From the cell containing the given text, extract its center point as (x, y) coordinate. 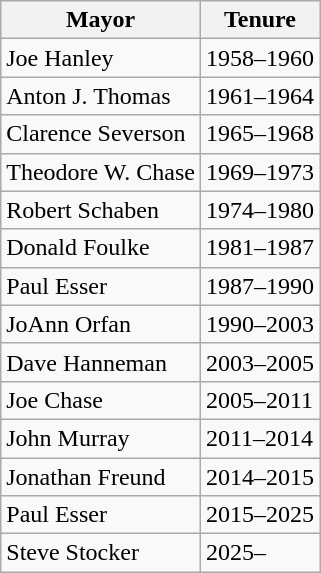
Mayor (101, 20)
Robert Schaben (101, 210)
1958–1960 (260, 58)
1981–1987 (260, 248)
2014–2015 (260, 477)
1969–1973 (260, 172)
1974–1980 (260, 210)
Steve Stocker (101, 553)
Tenure (260, 20)
JoAnn Orfan (101, 324)
2011–2014 (260, 438)
Jonathan Freund (101, 477)
Joe Hanley (101, 58)
2025– (260, 553)
1990–2003 (260, 324)
Theodore W. Chase (101, 172)
1987–1990 (260, 286)
2003–2005 (260, 362)
Clarence Severson (101, 134)
2005–2011 (260, 400)
John Murray (101, 438)
Donald Foulke (101, 248)
Dave Hanneman (101, 362)
Anton J. Thomas (101, 96)
Joe Chase (101, 400)
1965–1968 (260, 134)
2015–2025 (260, 515)
1961–1964 (260, 96)
